Return the (x, y) coordinate for the center point of the cell that contains the specified text.  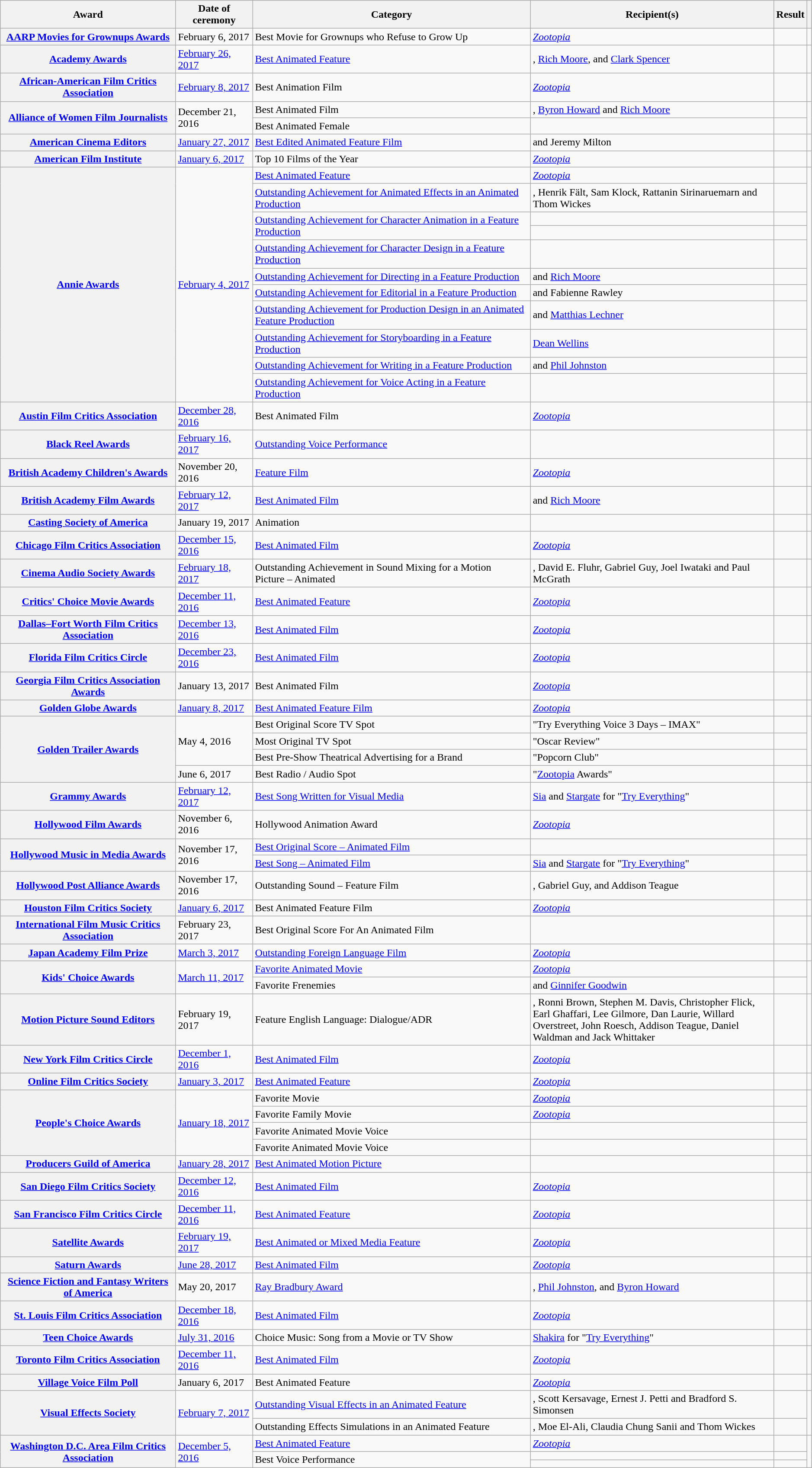
March 3, 2017 (214, 952)
Best Movie for Grownups who Refuse to Grow Up (392, 37)
December 28, 2016 (214, 416)
Feature English Language: Dialogue/ADR (392, 1019)
January 3, 2017 (214, 1082)
Outstanding Achievement for Animated Effects in an Animated Production (392, 197)
December 5, 2016 (214, 1452)
Satellite Awards (88, 1243)
Florida Film Critics Circle (88, 658)
Chicago Film Critics Association (88, 545)
Outstanding Visual Effects in an Animated Feature (392, 1404)
British Academy Children's Awards (88, 472)
and Phil Johnston (652, 366)
Best Song – Animated Film (392, 863)
Best Original Score – Animated Film (392, 847)
December 1, 2016 (214, 1059)
International Film Music Critics Association (88, 930)
Georgia Film Critics Association Awards (88, 685)
June 28, 2017 (214, 1265)
and Matthias Lechner (652, 315)
February 7, 2017 (214, 1413)
Best Edited Animated Feature Film (392, 142)
December 18, 2016 (214, 1315)
Austin Film Critics Association (88, 416)
Best Animated Female (392, 126)
Outstanding Sound – Feature Film (392, 885)
Houston Film Critics Society (88, 908)
December 21, 2016 (214, 118)
British Academy Film Awards (88, 500)
San Diego Film Critics Society (88, 1186)
May 4, 2016 (214, 741)
Outstanding Achievement for Directing in a Feature Production (392, 276)
Producers Guild of America (88, 1164)
Outstanding Achievement for Production Design in an Animated Feature Production (392, 315)
Recipient(s) (652, 15)
Outstanding Achievement in Sound Mixing for a Motion Picture – Animated (392, 573)
Best Radio / Audio Spot (392, 774)
American Film Institute (88, 159)
Favorite Frenemies (392, 985)
February 26, 2017 (214, 59)
Hollywood Animation Award (392, 825)
Outstanding Voice Performance (392, 444)
March 11, 2017 (214, 977)
Saturn Awards (88, 1265)
People's Choice Awards (88, 1123)
February 8, 2017 (214, 87)
Favorite Family Movie (392, 1115)
December 12, 2016 (214, 1186)
February 23, 2017 (214, 930)
Visual Effects Society (88, 1413)
and Jeremy Milton (652, 142)
Outstanding Achievement for Storyboarding in a Feature Production (392, 344)
Motion Picture Sound Editors (88, 1019)
Favorite Movie (392, 1098)
Annie Awards (88, 285)
Best Animated or Mixed Media Feature (392, 1243)
Dallas–Fort Worth Film Critics Association (88, 629)
Teen Choice Awards (88, 1337)
Japan Academy Film Prize (88, 952)
Cinema Audio Society Awards (88, 573)
January 13, 2017 (214, 685)
AARP Movies for Grownups Awards (88, 37)
Animation (392, 523)
January 18, 2017 (214, 1123)
February 18, 2017 (214, 573)
Academy Awards (88, 59)
San Francisco Film Critics Circle (88, 1214)
Science Fiction and Fantasy Writers of America (88, 1287)
Grammy Awards (88, 796)
June 6, 2017 (214, 774)
Dean Wellins (652, 344)
Best Voice Performance (392, 1460)
May 20, 2017 (214, 1287)
Best Animated Motion Picture (392, 1164)
Best Song Written for Visual Media (392, 796)
December 23, 2016 (214, 658)
Ray Bradbury Award (392, 1287)
December 13, 2016 (214, 629)
Village Voice Film Poll (88, 1382)
Best Original Score TV Spot (392, 725)
Black Reel Awards (88, 444)
Best Pre-Show Theatrical Advertising for a Brand (392, 758)
Toronto Film Critics Association (88, 1359)
November 6, 2016 (214, 825)
February 6, 2017 (214, 37)
Online Film Critics Society (88, 1082)
Category (392, 15)
January 19, 2017 (214, 523)
Date of ceremony (214, 15)
Hollywood Film Awards (88, 825)
, Rich Moore, and Clark Spencer (652, 59)
St. Louis Film Critics Association (88, 1315)
Golden Globe Awards (88, 708)
Feature Film (392, 472)
Top 10 Films of the Year (392, 159)
Outstanding Achievement for Character Design in a Feature Production (392, 254)
American Cinema Editors (88, 142)
Outstanding Achievement for Character Animation in a Feature Production (392, 226)
Outstanding Effects Simulations in an Animated Feature (392, 1427)
Shakira for "Try Everything" (652, 1337)
December 15, 2016 (214, 545)
Outstanding Achievement for Writing in a Feature Production (392, 366)
Alliance of Women Film Journalists (88, 118)
Outstanding Achievement for Editorial in a Feature Production (392, 293)
, Henrik Fält, Sam Klock, Rattanin Sirinaruemarn and Thom Wickes (652, 197)
, Phil Johnston, and Byron Howard (652, 1287)
January 27, 2017 (214, 142)
Outstanding Foreign Language Film (392, 952)
Critics' Choice Movie Awards (88, 601)
, David E. Fluhr, Gabriel Guy, Joel Iwataki and Paul McGrath (652, 573)
, Byron Howard and Rich Moore (652, 109)
"Try Everything Voice 3 Days – IMAX" (652, 725)
, Gabriel Guy, and Addison Teague (652, 885)
"Oscar Review" (652, 741)
Award (88, 15)
"Zootopia Awards" (652, 774)
February 16, 2017 (214, 444)
Most Original TV Spot (392, 741)
January 28, 2017 (214, 1164)
, Scott Kersavage, Ernest J. Petti and Bradford S. Simonsen (652, 1404)
, Moe El-Ali, Claudia Chung Sanii and Thom Wickes (652, 1427)
and Fabienne Rawley (652, 293)
New York Film Critics Circle (88, 1059)
Kids' Choice Awards (88, 977)
Golden Trailer Awards (88, 749)
African-American Film Critics Association (88, 87)
Result (790, 15)
Washington D.C. Area Film Critics Association (88, 1452)
Outstanding Achievement for Voice Acting in a Feature Production (392, 388)
and Ginnifer Goodwin (652, 985)
"Popcorn Club" (652, 758)
Best Animation Film (392, 87)
Choice Music: Song from a Movie or TV Show (392, 1337)
Hollywood Post Alliance Awards (88, 885)
Favorite Animated Movie (392, 969)
July 31, 2016 (214, 1337)
Best Original Score For An Animated Film (392, 930)
Hollywood Music in Media Awards (88, 855)
November 20, 2016 (214, 472)
Casting Society of America (88, 523)
February 4, 2017 (214, 285)
January 8, 2017 (214, 708)
